Detect which cell encompasses the target text, then output its (X, Y) center coordinate. 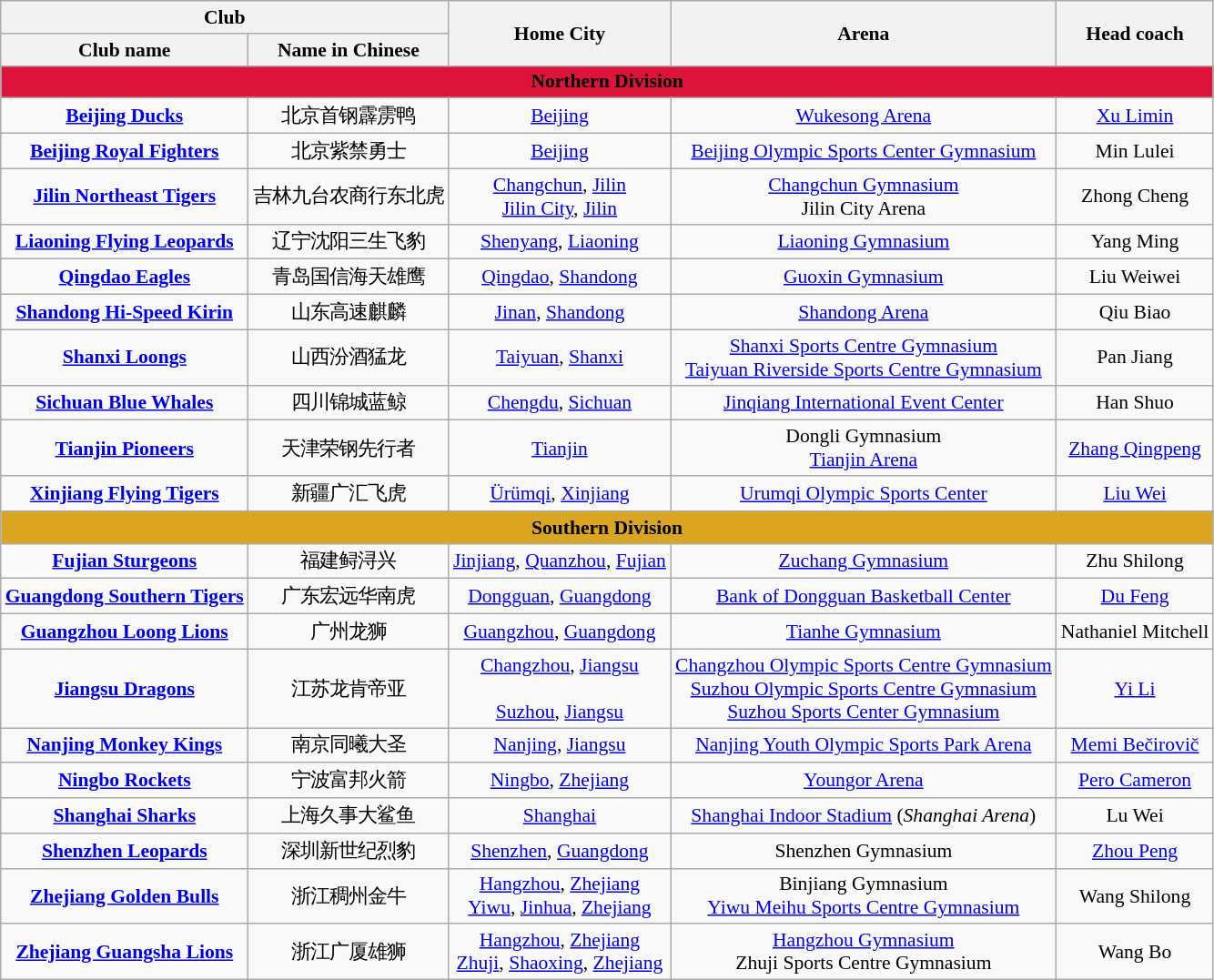
Qiu Biao (1136, 313)
Liu Weiwei (1136, 277)
四川锦城蓝鲸 (349, 402)
Hangzhou, ZhejiangYiwu, Jinhua, Zhejiang (560, 895)
Wang Bo (1136, 952)
Ürümqi, Xinjiang (560, 493)
宁波富邦火箭 (349, 781)
Nathaniel Mitchell (1136, 631)
吉林九台农商行东北虎 (349, 197)
南京同曦大圣 (349, 746)
Name in Chinese (349, 50)
广东宏远华南虎 (349, 597)
Zuchang Gymnasium (864, 561)
Han Shuo (1136, 402)
Shanghai Sharks (125, 815)
Pero Cameron (1136, 781)
青岛国信海天雄鹰 (349, 277)
Beijing Olympic Sports Center Gymnasium (864, 151)
Jinqiang International Event Center (864, 402)
江苏龙肯帝亚 (349, 688)
Qingdao, Shandong (560, 277)
Ningbo Rockets (125, 781)
Dongli GymnasiumTianjin Arena (864, 448)
Du Feng (1136, 597)
Liaoning Gymnasium (864, 242)
深圳新世纪烈豹 (349, 852)
天津荣钢先行者 (349, 448)
Xu Limin (1136, 116)
Home City (560, 33)
Jinan, Shandong (560, 313)
Zhang Qingpeng (1136, 448)
Youngor Arena (864, 781)
Zhejiang Golden Bulls (125, 895)
广州龙狮 (349, 631)
北京紫禁勇士 (349, 151)
山西汾酒猛龙 (349, 357)
Taiyuan, Shanxi (560, 357)
Changzhou, JiangsuSuzhou, Jiangsu (560, 688)
Shanghai Indoor Stadium (Shanghai Arena) (864, 815)
Guangzhou, Guangdong (560, 631)
Head coach (1136, 33)
Guangdong Southern Tigers (125, 597)
Jilin Northeast Tigers (125, 197)
Sichuan Blue Whales (125, 402)
山东高速麒麟 (349, 313)
Shenzhen Gymnasium (864, 852)
Tianhe Gymnasium (864, 631)
Shenzhen Leopards (125, 852)
Hangzhou, ZhejiangZhuji, Shaoxing, Zhejiang (560, 952)
Yi Li (1136, 688)
Liaoning Flying Leopards (125, 242)
浙江稠州金牛 (349, 895)
Min Lulei (1136, 151)
Hangzhou GymnasiumZhuji Sports Centre Gymnasium (864, 952)
Jiangsu Dragons (125, 688)
Club name (125, 50)
Shanxi Sports Centre GymnasiumTaiyuan Riverside Sports Centre Gymnasium (864, 357)
Northern Division (608, 82)
Wang Shilong (1136, 895)
Memi Bečirovič (1136, 746)
北京首钢霹雳鸭 (349, 116)
辽宁沈阳三生飞豹 (349, 242)
Urumqi Olympic Sports Center (864, 493)
Guangzhou Loong Lions (125, 631)
Beijing Ducks (125, 116)
Changchun, JilinJilin City, Jilin (560, 197)
Tianjin (560, 448)
Liu Wei (1136, 493)
Arena (864, 33)
Nanjing Monkey Kings (125, 746)
Beijing Royal Fighters (125, 151)
Ningbo, Zhejiang (560, 781)
福建鲟浔兴 (349, 561)
Zhou Peng (1136, 852)
Pan Jiang (1136, 357)
浙江广厦雄狮 (349, 952)
Xinjiang Flying Tigers (125, 493)
Yang Ming (1136, 242)
Dongguan, Guangdong (560, 597)
Shanghai (560, 815)
Southern Division (608, 528)
Zhu Shilong (1136, 561)
Fujian Sturgeons (125, 561)
Club (225, 17)
Tianjin Pioneers (125, 448)
Shandong Arena (864, 313)
Chengdu, Sichuan (560, 402)
Wukesong Arena (864, 116)
Changzhou Olympic Sports Centre GymnasiumSuzhou Olympic Sports Centre GymnasiumSuzhou Sports Center Gymnasium (864, 688)
新疆广汇飞虎 (349, 493)
Binjiang GymnasiumYiwu Meihu Sports Centre Gymnasium (864, 895)
Jinjiang, Quanzhou, Fujian (560, 561)
Guoxin Gymnasium (864, 277)
Bank of Dongguan Basketball Center (864, 597)
Zhong Cheng (1136, 197)
Qingdao Eagles (125, 277)
Nanjing, Jiangsu (560, 746)
Shandong Hi-Speed Kirin (125, 313)
Nanjing Youth Olympic Sports Park Arena (864, 746)
Zhejiang Guangsha Lions (125, 952)
Shenzhen, Guangdong (560, 852)
Shenyang, Liaoning (560, 242)
Shanxi Loongs (125, 357)
上海久事大鲨鱼 (349, 815)
Changchun GymnasiumJilin City Arena (864, 197)
Lu Wei (1136, 815)
